Determine the [x, y] coordinate at the center of the cell enclosing the given text.  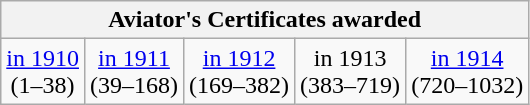
in 1911(39–168) [134, 72]
in 1910(1–38) [43, 72]
in 1914(720–1032) [468, 72]
Aviator's Certificates awarded [265, 20]
in 1913(383–719) [350, 72]
in 1912(169–382) [240, 72]
